Locate the cell with the specified text and output its [X, Y] center coordinate. 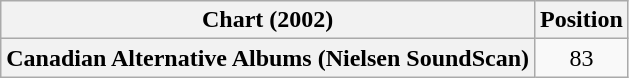
Canadian Alternative Albums (Nielsen SoundScan) [268, 58]
Position [582, 20]
Chart (2002) [268, 20]
83 [582, 58]
